Return [X, Y] of the center of cell containing provided text 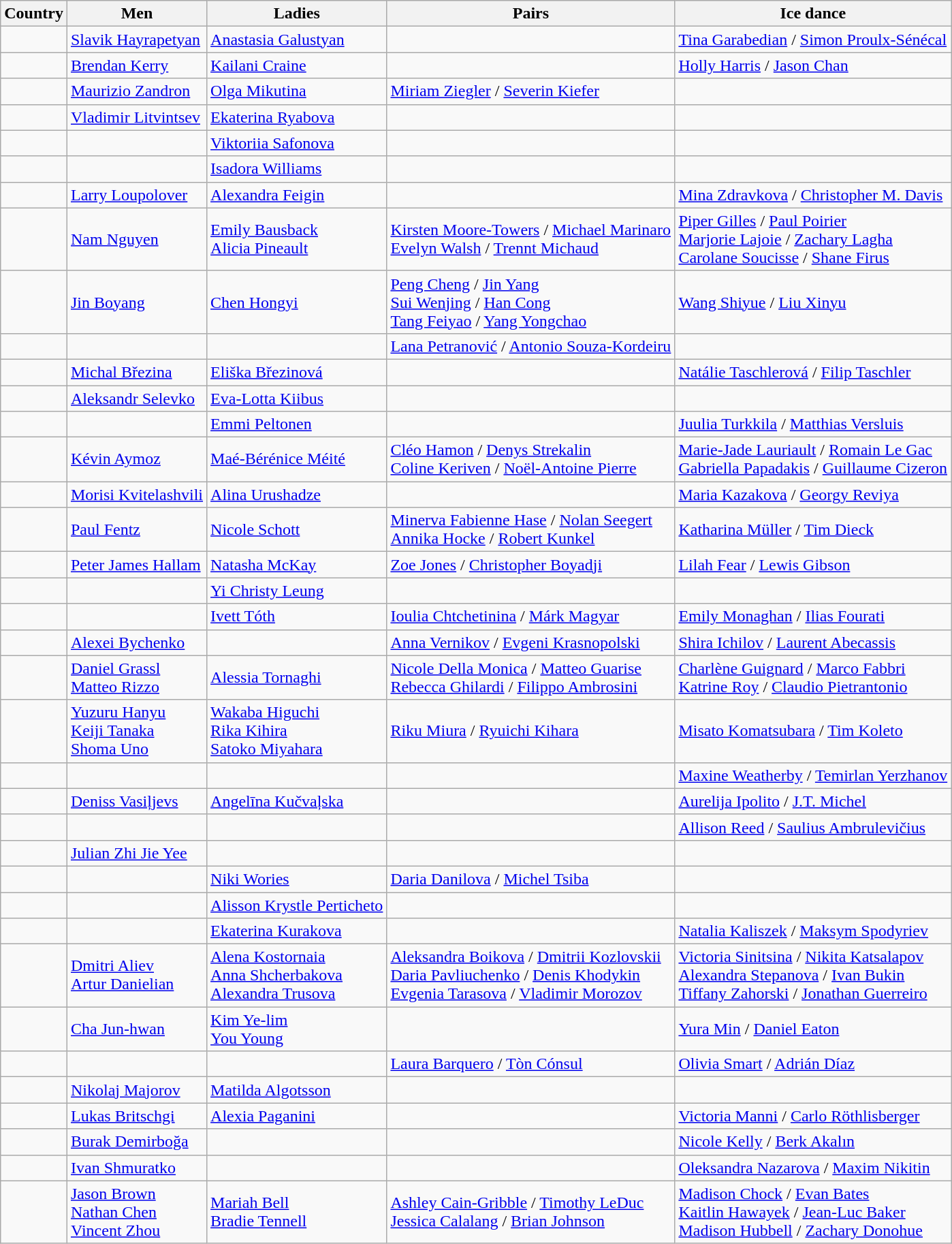
Lana Petranović / Antonio Souza-Kordeiru [531, 346]
Wakaba HiguchiRika KihiraSatoko Miyahara [297, 731]
Maria Kazakova / Georgy Reviya [813, 495]
Slavik Hayrapetyan [136, 40]
Katharina Müller / Tim Dieck [813, 530]
Victoria Manni / Carlo Röthlisberger [813, 1116]
Natasha McKay [297, 565]
Aleksandra Boikova / Dmitrii KozlovskiiDaria Pavliuchenko / Denis KhodykinEvgenia Tarasova / Vladimir Morozov [531, 976]
Holly Harris / Jason Chan [813, 65]
Jason BrownNathan ChenVincent Zhou [136, 1212]
Nicole Schott [297, 530]
Brendan Kerry [136, 65]
Ashley Cain-Gribble / Timothy LeDucJessica Calalang / Brian Johnson [531, 1212]
Dmitri AlievArtur Danielian [136, 976]
Alessia Tornaghi [297, 677]
Mina Zdravkova / Christopher M. Davis [813, 195]
Emily BausbackAlicia Pineault [297, 239]
Marie-Jade Lauriault / Romain Le GacGabriella Papadakis / Guillaume Cizeron [813, 459]
Zoe Jones / Christopher Boyadji [531, 565]
Misato Komatsubara / Tim Koleto [813, 731]
Larry Loupolover [136, 195]
Men [136, 14]
Kailani Craine [297, 65]
Cléo Hamon / Denys StrekalinColine Keriven / Noël-Antoine Pierre [531, 459]
Deniss Vasiļjevs [136, 801]
Daniel GrasslMatteo Rizzo [136, 677]
Ekaterina Ryabova [297, 117]
Eliška Březinová [297, 372]
Olivia Smart / Adrián Díaz [813, 1064]
Vladimir Litvintsev [136, 117]
Yuzuru HanyuKeiji TanakaShoma Uno [136, 731]
Viktoriia Safonova [297, 143]
Miriam Ziegler / Severin Kiefer [531, 91]
Alexei Bychenko [136, 642]
Minerva Fabienne Hase / Nolan SeegertAnnika Hocke / Robert Kunkel [531, 530]
Emmi Peltonen [297, 424]
Lukas Britschgi [136, 1116]
Natalia Kaliszek / Maksym Spodyriev [813, 931]
Maxine Weatherby / Temirlan Yerzhanov [813, 775]
Ekaterina Kurakova [297, 931]
Daria Danilova / Michel Tsiba [531, 879]
Burak Demirboğa [136, 1142]
Allison Reed / Saulius Ambrulevičius [813, 827]
Alexia Paganini [297, 1116]
Nikolaj Majorov [136, 1090]
Isadora Williams [297, 169]
Lilah Fear / Lewis Gibson [813, 565]
Morisi Kvitelashvili [136, 495]
Anastasia Galustyan [297, 40]
Kim Ye-limYou Young [297, 1029]
Oleksandra Nazarova / Maxim Nikitin [813, 1168]
Anna Vernikov / Evgeni Krasnopolski [531, 642]
Tina Garabedian / Simon Proulx-Sénécal [813, 40]
Alisson Krystle Perticheto [297, 905]
Natálie Taschlerová / Filip Taschler [813, 372]
Wang Shiyue / Liu Xinyu [813, 302]
Chen Hongyi [297, 302]
Aleksandr Selevko [136, 399]
Alina Urushadze [297, 495]
Alexandra Feigin [297, 195]
Eva-Lotta Kiibus [297, 399]
Jin Boyang [136, 302]
Yura Min / Daniel Eaton [813, 1029]
Yi Christy Leung [297, 591]
Peter James Hallam [136, 565]
Piper Gilles / Paul PoirierMarjorie Lajoie / Zachary LaghaCarolane Soucisse / Shane Firus [813, 239]
Nicole Della Monica / Matteo GuariseRebecca Ghilardi / Filippo Ambrosini [531, 677]
Ioulia Chtchetinina / Márk Magyar [531, 617]
Juulia Turkkila / Matthias Versluis [813, 424]
Olga Mikutina [297, 91]
Pairs [531, 14]
Matilda Algotsson [297, 1090]
Peng Cheng / Jin YangSui Wenjing / Han CongTang Feiyao / Yang Yongchao [531, 302]
Madison Chock / Evan BatesKaitlin Hawayek / Jean-Luc BakerMadison Hubbell / Zachary Donohue [813, 1212]
Cha Jun-hwan [136, 1029]
Maé-Bérénice Méité [297, 459]
Nicole Kelly / Berk Akalın [813, 1142]
Riku Miura / Ryuichi Kihara [531, 731]
Kirsten Moore-Towers / Michael MarinaroEvelyn Walsh / Trennt Michaud [531, 239]
Julian Zhi Jie Yee [136, 853]
Laura Barquero / Tòn Cónsul [531, 1064]
Ivan Shmuratko [136, 1168]
Ice dance [813, 14]
Emily Monaghan / Ilias Fourati [813, 617]
Mariah BellBradie Tennell [297, 1212]
Shira Ichilov / Laurent Abecassis [813, 642]
Maurizio Zandron [136, 91]
Niki Wories [297, 879]
Ladies [297, 14]
Ivett Tóth [297, 617]
Nam Nguyen [136, 239]
Country [34, 14]
Angelīna Kučvaļska [297, 801]
Kévin Aymoz [136, 459]
Aurelija Ipolito / J.T. Michel [813, 801]
Alena KostornaiaAnna ShcherbakovaAlexandra Trusova [297, 976]
Charlène Guignard / Marco FabbriKatrine Roy / Claudio Pietrantonio [813, 677]
Michal Březina [136, 372]
Victoria Sinitsina / Nikita KatsalapovAlexandra Stepanova / Ivan BukinTiffany Zahorski / Jonathan Guerreiro [813, 976]
Paul Fentz [136, 530]
